Provide the (X, Y) coordinate of the cell's center where the given text is located.  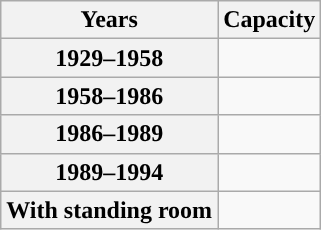
1989–1994 (110, 172)
Years (110, 20)
1958–1986 (110, 96)
1929–1958 (110, 58)
1986–1989 (110, 134)
Capacity (270, 20)
With standing room (110, 210)
